Extract the [X, Y] coordinate from the center of the cell holding the provided text.  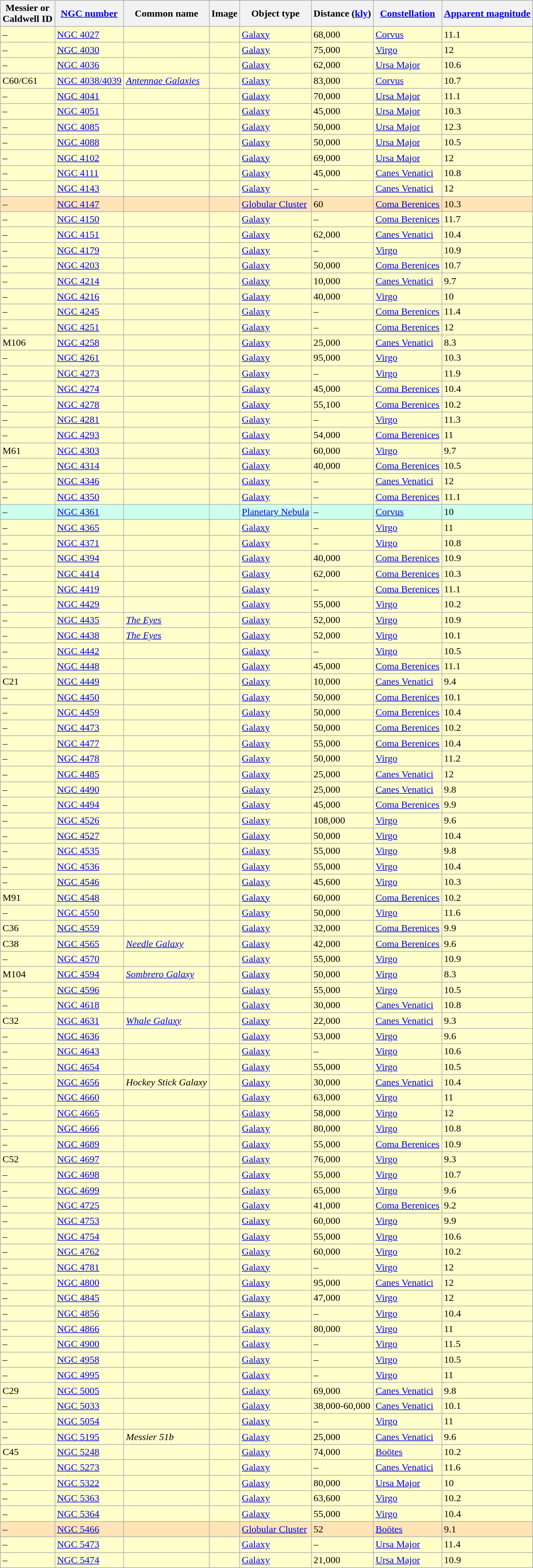
NGC 4478 [89, 759]
Apparent magnitude [488, 14]
C60/C61 [28, 81]
65,000 [343, 1190]
NGC 4179 [89, 250]
58,000 [343, 1113]
NGC 5273 [89, 1468]
NGC 4350 [89, 497]
NGC 4281 [89, 419]
NGC 4293 [89, 435]
NGC 4689 [89, 1144]
NGC 4450 [89, 697]
NGC 4394 [89, 558]
NGC 4151 [89, 235]
NGC 4665 [89, 1113]
45,600 [343, 882]
NGC 4449 [89, 681]
83,000 [343, 81]
NGC 4435 [89, 620]
NGC 4442 [89, 651]
11.9 [488, 373]
32,000 [343, 928]
C21 [28, 681]
68,000 [343, 34]
11.5 [488, 1344]
NGC 4697 [89, 1159]
NGC 4548 [89, 897]
NGC 4261 [89, 358]
NGC 4565 [89, 944]
NGC 5363 [89, 1498]
NGC 4494 [89, 805]
NGC 4346 [89, 481]
NGC 4371 [89, 543]
NGC 4958 [89, 1360]
22,000 [343, 1021]
NGC 4698 [89, 1174]
NGC 4143 [89, 188]
11.2 [488, 759]
Antennae Galaxies [167, 81]
NGC 4111 [89, 173]
Hockey Stick Galaxy [167, 1082]
Needle Galaxy [167, 944]
NGC 4781 [89, 1267]
53,000 [343, 1036]
NGC 4273 [89, 373]
NGC 4800 [89, 1283]
38,000-60,000 [343, 1406]
NGC 4438 [89, 635]
NGC 4535 [89, 851]
NGC 4088 [89, 142]
NGC 4856 [89, 1313]
NGC 4631 [89, 1021]
Planetary Nebula [275, 512]
NGC 4041 [89, 96]
76,000 [343, 1159]
NGC 4995 [89, 1375]
Messier or Caldwell ID [28, 14]
Image [224, 14]
NGC 4725 [89, 1206]
NGC 4866 [89, 1329]
NGC 4570 [89, 959]
C38 [28, 944]
NGC 5466 [89, 1529]
Whale Galaxy [167, 1021]
63,600 [343, 1498]
NGC 4365 [89, 528]
NGC 5248 [89, 1452]
NGC 4636 [89, 1036]
75,000 [343, 50]
NGC 4251 [89, 327]
NGC 5473 [89, 1545]
NGC 4536 [89, 866]
9.4 [488, 681]
Distance (kly) [343, 14]
47,000 [343, 1298]
NGC 5322 [89, 1483]
11.3 [488, 419]
NGC 4762 [89, 1252]
NGC 4038/4039 [89, 81]
NGC 4085 [89, 127]
NGC 4753 [89, 1221]
NGC 4473 [89, 728]
9.2 [488, 1206]
NGC 5195 [89, 1437]
NGC 4245 [89, 312]
C29 [28, 1390]
C45 [28, 1452]
Common name [167, 14]
9.1 [488, 1529]
NGC 4030 [89, 50]
NGC 4303 [89, 451]
NGC 4258 [89, 343]
NGC 4102 [89, 157]
Messier 51b [167, 1437]
42,000 [343, 944]
NGC 5474 [89, 1560]
C36 [28, 928]
NGC 4526 [89, 820]
108,000 [343, 820]
NGC 4414 [89, 574]
Constellation [407, 14]
NGC 4666 [89, 1128]
NGC 4477 [89, 743]
41,000 [343, 1206]
74,000 [343, 1452]
21,000 [343, 1560]
C32 [28, 1021]
NGC 4559 [89, 928]
NGC 4147 [89, 204]
54,000 [343, 435]
M106 [28, 343]
NGC 4278 [89, 404]
NGC 4754 [89, 1236]
NGC 4448 [89, 666]
NGC 4274 [89, 389]
Object type [275, 14]
M104 [28, 974]
NGC 4618 [89, 1005]
M91 [28, 897]
NGC 4150 [89, 219]
NGC 4596 [89, 990]
63,000 [343, 1098]
NGC 4699 [89, 1190]
NGC 4594 [89, 974]
NGC 4419 [89, 589]
11.7 [488, 219]
NGC 4459 [89, 713]
NGC 4214 [89, 281]
NGC number [89, 14]
M61 [28, 451]
NGC 4036 [89, 65]
Sombrero Galaxy [167, 974]
NGC 5005 [89, 1390]
NGC 4429 [89, 604]
NGC 5364 [89, 1514]
NGC 4490 [89, 789]
NGC 4660 [89, 1098]
NGC 4845 [89, 1298]
NGC 4527 [89, 836]
NGC 4216 [89, 296]
NGC 4656 [89, 1082]
52 [343, 1529]
NGC 4900 [89, 1344]
12.3 [488, 127]
NGC 4654 [89, 1067]
NGC 4485 [89, 774]
NGC 4546 [89, 882]
NGC 4361 [89, 512]
NGC 4051 [89, 111]
60 [343, 204]
NGC 4027 [89, 34]
NGC 5054 [89, 1421]
NGC 4550 [89, 913]
70,000 [343, 96]
NGC 4203 [89, 266]
NGC 4643 [89, 1051]
55,100 [343, 404]
NGC 5033 [89, 1406]
C52 [28, 1159]
NGC 4314 [89, 466]
